Identify which cell holds the provided text, then report its [X, Y] central coordinate. 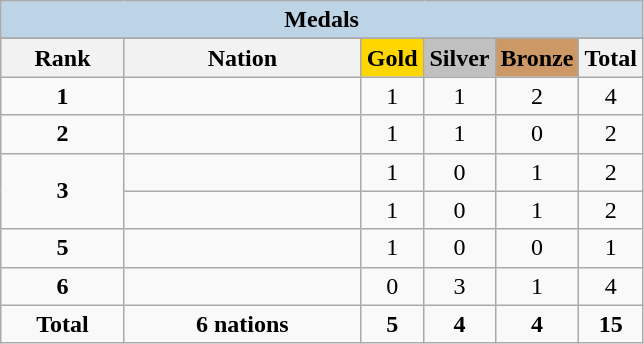
6 [63, 286]
15 [611, 324]
6 nations [242, 324]
Bronze [537, 58]
Medals [322, 20]
Gold [392, 58]
Rank [63, 58]
Silver [460, 58]
Nation [242, 58]
